Search for the cell housing the specified text and yield its [x, y] center coordinate. 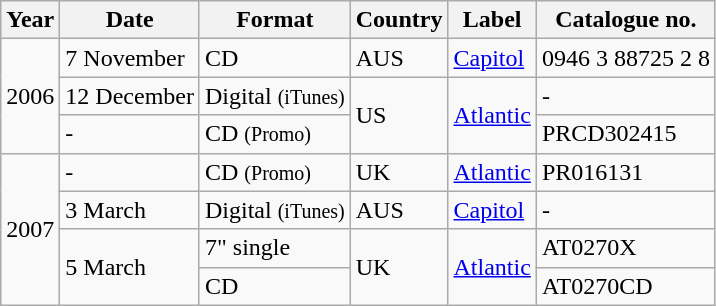
0946 3 88725 2 8 [626, 58]
Year [30, 20]
AT0270X [626, 248]
Label [492, 20]
7" single [274, 248]
12 December [130, 96]
Date [130, 20]
PRCD302415 [626, 134]
Catalogue no. [626, 20]
US [399, 115]
7 November [130, 58]
2007 [30, 229]
3 March [130, 210]
Format [274, 20]
AT0270CD [626, 286]
PR016131 [626, 172]
2006 [30, 96]
5 March [130, 267]
Country [399, 20]
